Output the [X, Y] coordinate of the center of the cell containing the given text.  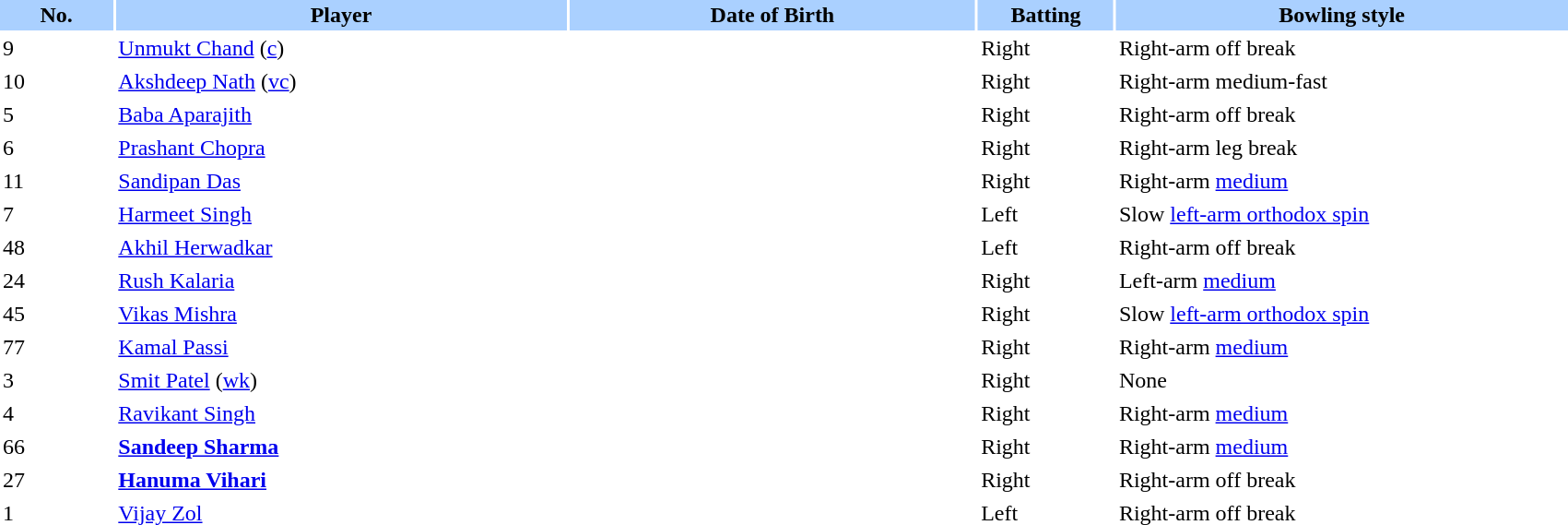
Sandeep Sharma [341, 447]
None [1342, 380]
Batting [1045, 15]
Unmukt Chand (c) [341, 48]
11 [56, 181]
27 [56, 480]
7 [56, 214]
Rush Kalaria [341, 280]
4 [56, 413]
Right-arm medium-fast [1342, 81]
77 [56, 347]
Harmeet Singh [341, 214]
6 [56, 148]
66 [56, 447]
Akshdeep Nath (vc) [341, 81]
Ravikant Singh [341, 413]
48 [56, 247]
Hanuma Vihari [341, 480]
Sandipan Das [341, 181]
Baba Aparajith [341, 114]
3 [56, 380]
Smit Patel (wk) [341, 380]
5 [56, 114]
Prashant Chopra [341, 148]
Bowling style [1342, 15]
24 [56, 280]
9 [56, 48]
10 [56, 81]
Kamal Passi [341, 347]
Right-arm leg break [1342, 148]
Player [341, 15]
No. [56, 15]
Vikas Mishra [341, 314]
Akhil Herwadkar [341, 247]
Date of Birth [772, 15]
Left-arm medium [1342, 280]
45 [56, 314]
